Find where the given text appears and provide that cell's center as [x, y] coordinate. 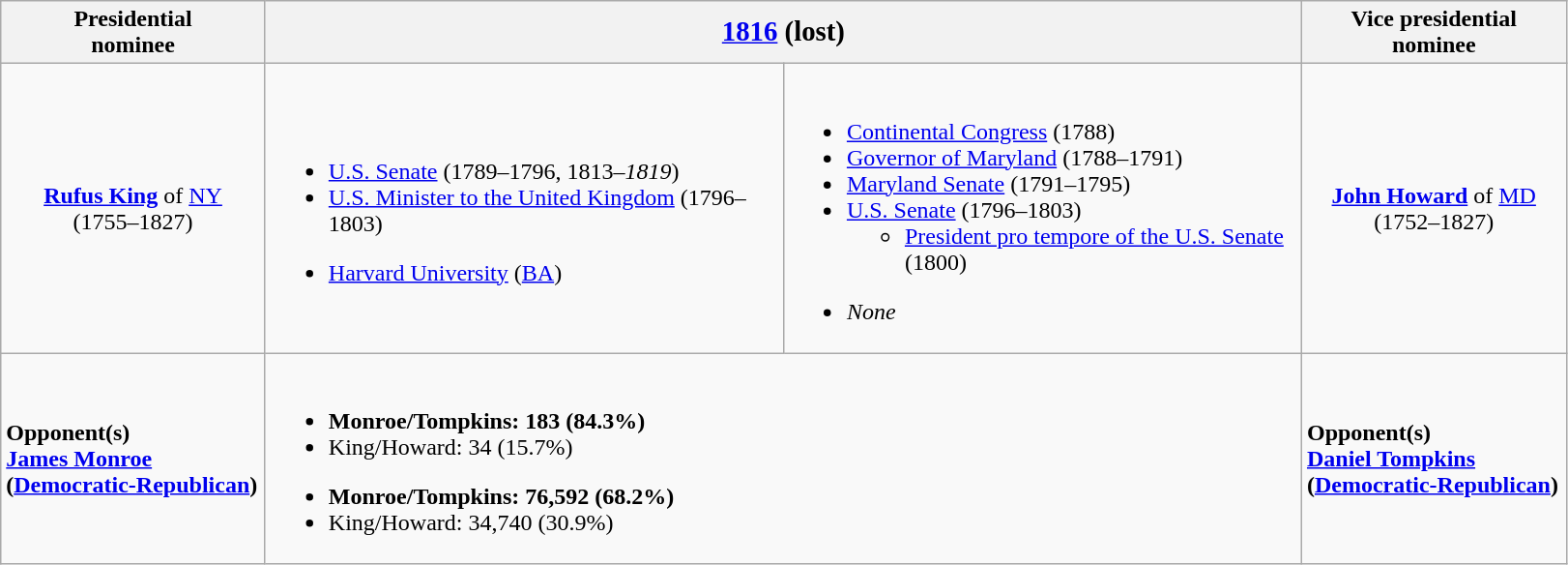
Opponent(s)James Monroe (Democratic-Republican) [133, 459]
Opponent(s)Daniel Tompkins (Democratic-Republican) [1434, 459]
1816 (lost) [783, 33]
Presidentialnominee [133, 33]
Vice presidentialnominee [1434, 33]
John Howard of MD(1752–1827) [1434, 209]
Rufus King of NY(1755–1827) [133, 209]
U.S. Senate (1789–1796, 1813–1819)U.S. Minister to the United Kingdom (1796–1803)Harvard University (BA) [524, 209]
Monroe/Tompkins: 183 (84.3%)King/Howard: 34 (15.7%)Monroe/Tompkins: 76,592 (68.2%)King/Howard: 34,740 (30.9%) [783, 459]
